From the cell containing the given text, extract its center point as (x, y) coordinate. 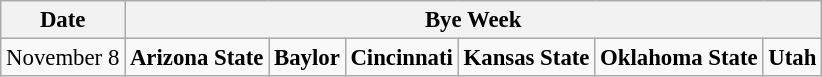
Date (63, 20)
Bye Week (474, 20)
Arizona State (197, 58)
Oklahoma State (679, 58)
Baylor (307, 58)
Utah (792, 58)
November 8 (63, 58)
Kansas State (526, 58)
Cincinnati (402, 58)
